For the text-containing cell, return its midpoint in (X, Y) coordinate format. 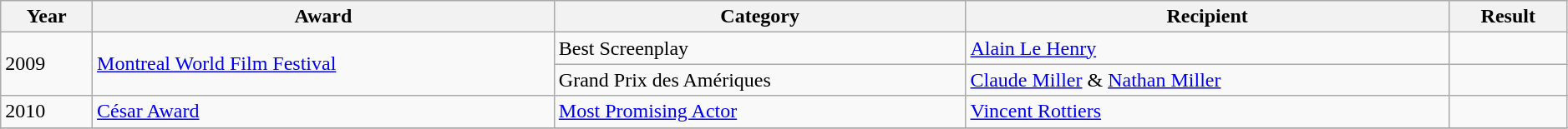
Award (324, 17)
Result (1508, 17)
César Award (324, 112)
Recipient (1207, 17)
Vincent Rottiers (1207, 112)
Claude Miller & Nathan Miller (1207, 80)
Montreal World Film Festival (324, 64)
Best Screenplay (760, 48)
2010 (47, 112)
Most Promising Actor (760, 112)
2009 (47, 64)
Year (47, 17)
Alain Le Henry (1207, 48)
Category (760, 17)
Grand Prix des Amériques (760, 80)
